Pinpoint the cell where the given text exists, returning its (X, Y) midpoint coordinate. 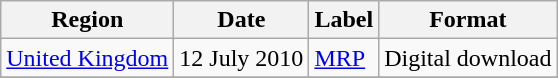
Date (242, 20)
12 July 2010 (242, 58)
Label (344, 20)
Region (88, 20)
Format (468, 20)
Digital download (468, 58)
United Kingdom (88, 58)
MRP (344, 58)
